Locate the cell with the specified text and output its (X, Y) center coordinate. 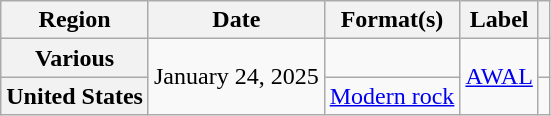
Region (75, 20)
Date (236, 20)
Modern rock (392, 96)
Various (75, 58)
AWAL (499, 77)
United States (75, 96)
Label (499, 20)
Format(s) (392, 20)
January 24, 2025 (236, 77)
